Find where the given text appears and provide that cell's center as [x, y] coordinate. 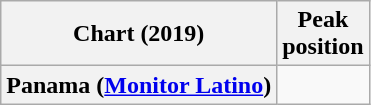
Chart (2019) [139, 34]
Peakposition [323, 34]
Panama (Monitor Latino) [139, 85]
